For the text-containing cell, return its midpoint in (x, y) coordinate format. 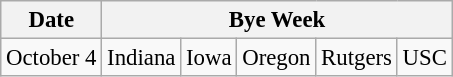
October 4 (52, 58)
Rutgers (356, 58)
Date (52, 20)
Indiana (142, 58)
Iowa (209, 58)
Bye Week (277, 20)
Oregon (276, 58)
USC (424, 58)
